Scan for the cell matching the given text and deliver its [X, Y] coordinate at center. 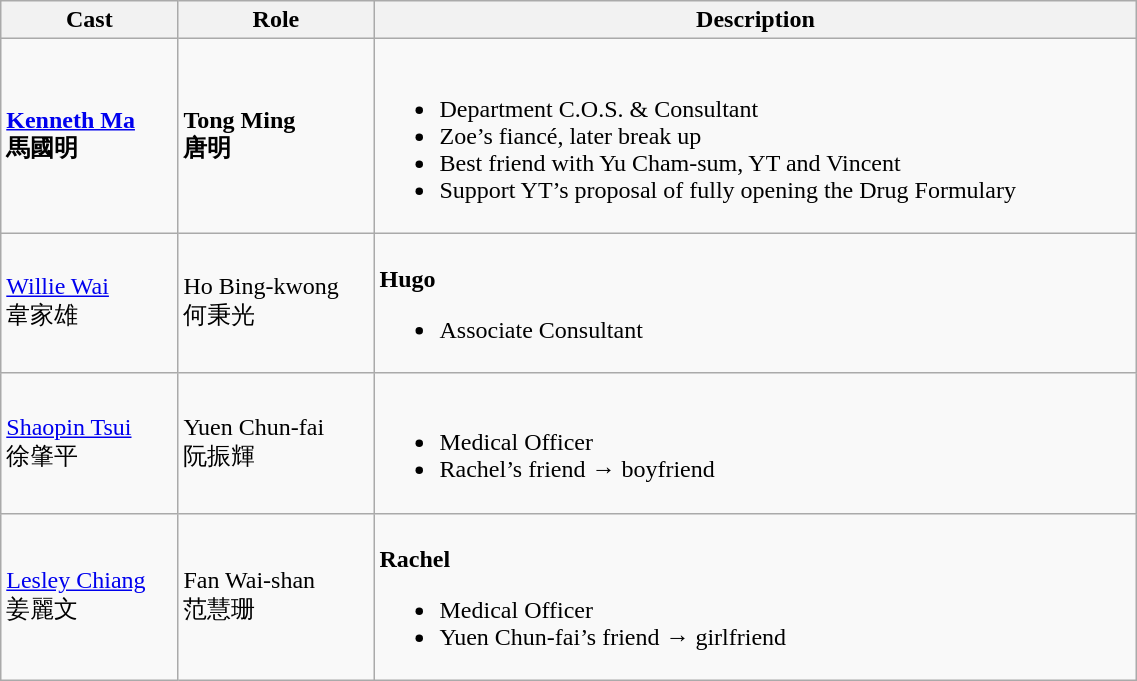
Willie Wai 韋家雄 [90, 303]
Role [276, 20]
HugoAssociate Consultant [756, 303]
Shaopin Tsui 徐肇平 [90, 443]
RachelMedical OfficerYuen Chun-fai’s friend → girlfriend [756, 596]
Kenneth Ma 馬國明 [90, 136]
Description [756, 20]
Medical OfficerRachel’s friend → boyfriend [756, 443]
Cast [90, 20]
Lesley Chiang 姜麗文 [90, 596]
Tong Ming 唐明 [276, 136]
Fan Wai-shan 范慧珊 [276, 596]
Ho Bing-kwong 何秉光 [276, 303]
Yuen Chun-fai 阮振輝 [276, 443]
